Locate the cell with the specified text and output its [X, Y] center coordinate. 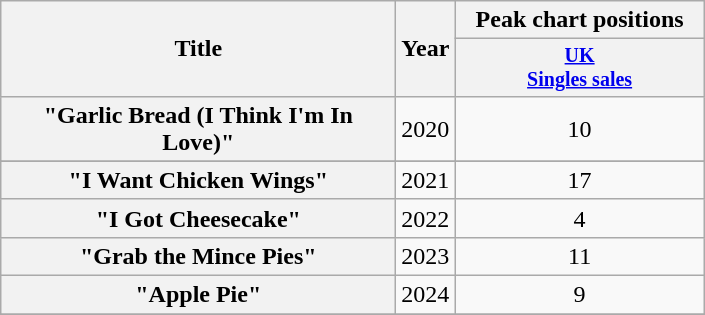
10 [580, 128]
11 [580, 256]
"I Got Cheesecake" [198, 218]
2024 [426, 295]
Year [426, 49]
"I Want Chicken Wings" [198, 180]
17 [580, 180]
4 [580, 218]
UK Singles sales [580, 68]
"Garlic Bread (I Think I'm In Love)" [198, 128]
"Grab the Mince Pies" [198, 256]
Peak chart positions [580, 20]
2021 [426, 180]
2023 [426, 256]
9 [580, 295]
"Apple Pie" [198, 295]
2020 [426, 128]
2022 [426, 218]
Title [198, 49]
